Find where the given text appears and provide that cell's center as [x, y] coordinate. 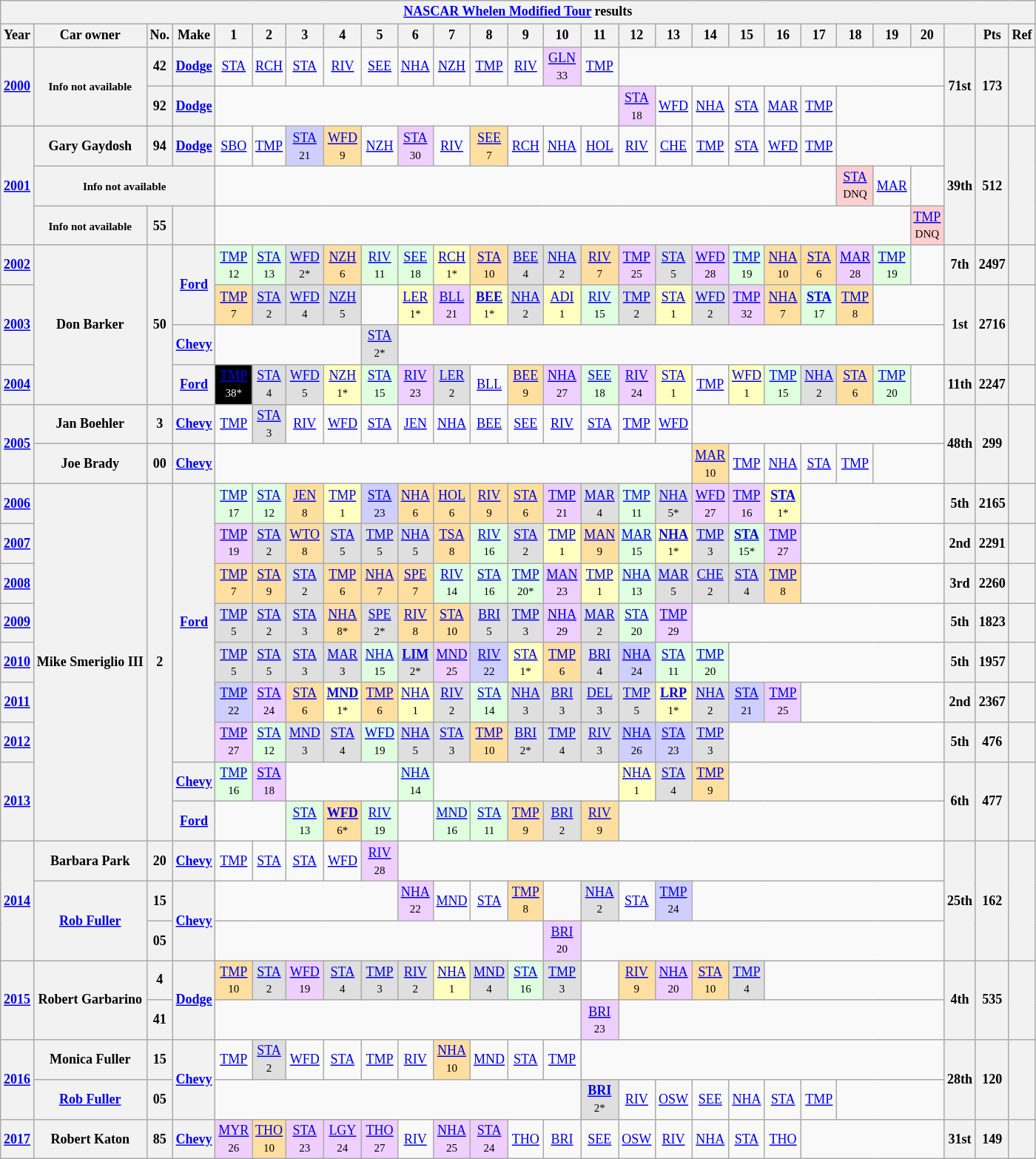
2014 [18, 901]
TMP 24 [673, 901]
Barbara Park [90, 861]
MAR 15 [637, 543]
TMP 11 [637, 503]
SPE 2* [380, 622]
RIV 14 [451, 583]
RIV 15 [599, 305]
BRI [562, 1139]
Joe Brady [90, 464]
RIV 3 [599, 742]
MAR 2 [599, 622]
JEN 8 [305, 503]
TMP 22 [234, 702]
94 [160, 146]
BRI 4 [599, 662]
LRP 1* [673, 702]
2008 [18, 583]
BEE 1* [490, 305]
STA 15 [380, 384]
1st [961, 324]
10 [562, 36]
NHA 24 [637, 662]
BRI 20 [562, 941]
14 [710, 36]
WFD 27 [710, 503]
NHA 13 [637, 583]
TMP 15 [783, 384]
HOL 6 [451, 503]
NHA 14 [415, 782]
THO 10 [269, 1139]
Car owner [90, 36]
477 [992, 801]
NHA 26 [637, 742]
RIV 19 [380, 822]
16 [783, 36]
BRI 2 [562, 822]
BRI 23 [599, 1020]
THO 27 [380, 1139]
11th [961, 384]
2003 [18, 324]
85 [160, 1139]
WFD 5 [305, 384]
28th [961, 1079]
2005 [18, 444]
2017 [18, 1139]
2367 [992, 702]
19 [892, 36]
TMP DNQ [927, 226]
NHA 6 [415, 503]
LER 1* [415, 305]
2011 [18, 702]
MND 3 [305, 742]
299 [992, 444]
2497 [992, 265]
No. [160, 36]
Don Barker [90, 324]
MND 4 [490, 981]
MAR 28 [855, 265]
4th [961, 1001]
NHA 15 [380, 662]
NHA 5* [673, 503]
NZH 6 [343, 265]
12 [637, 36]
WTO 8 [305, 543]
WFD 4 [305, 305]
WFD 2* [305, 265]
STA DNQ [855, 186]
2009 [18, 622]
TMP 12 [234, 265]
NHA 20 [673, 981]
STA 9 [269, 583]
CHE [673, 146]
25th [961, 901]
RIV 22 [490, 662]
5 [380, 36]
6 [415, 36]
42 [160, 67]
Year [18, 36]
ADI 1 [562, 305]
2002 [18, 265]
RCH 1* [451, 265]
Robert Garbarino [90, 1001]
STA 2* [380, 345]
71st [961, 86]
DEL 3 [599, 702]
MYR 26 [234, 1139]
WFD 9 [343, 146]
7 [451, 36]
GLN 33 [562, 67]
31st [961, 1139]
STA 14 [490, 702]
RIV 23 [415, 384]
92 [160, 107]
JEN [415, 424]
00 [160, 464]
TMP 29 [673, 622]
41 [160, 1020]
Mike Smeriglio III [90, 662]
18 [855, 36]
1957 [992, 662]
MAR 5 [673, 583]
MAR 3 [343, 662]
SBO [234, 146]
SEE 7 [490, 146]
39th [961, 185]
8 [490, 36]
RIV 28 [380, 861]
NHA 27 [562, 384]
WFD 1 [747, 384]
MND 16 [451, 822]
512 [992, 185]
1 [234, 36]
WFD 28 [710, 265]
9 [525, 36]
RIV 16 [490, 543]
BRI 3 [562, 702]
WFD 2 [710, 305]
TMP 17 [234, 503]
50 [160, 324]
2247 [992, 384]
149 [992, 1139]
2000 [18, 86]
TMP 38* [234, 384]
TMP 21 [562, 503]
2716 [992, 324]
Robert Katon [90, 1139]
STA 17 [819, 305]
MAN 23 [562, 583]
2012 [18, 742]
Jan Boehler [90, 424]
535 [992, 1001]
STA 15* [747, 543]
NHA 25 [451, 1139]
STA 20 [637, 622]
CHE 2 [710, 583]
2165 [992, 503]
48th [961, 444]
2291 [992, 543]
LER 2 [451, 384]
HOL [599, 146]
TMP 20* [525, 583]
NZH 5 [343, 305]
MAR 4 [599, 503]
RIV 11 [380, 265]
MAR 10 [710, 464]
2015 [18, 1001]
MAN 9 [599, 543]
BLL 21 [451, 305]
NHA 22 [415, 901]
Gary Gaydosh [90, 146]
LIM 2* [415, 662]
2010 [18, 662]
11 [599, 36]
MND 25 [451, 662]
162 [992, 901]
2260 [992, 583]
NASCAR Whelen Modified Tour results [518, 12]
SPE 7 [415, 583]
NHA 3 [525, 702]
BEE 4 [525, 265]
Monica Fuller [90, 1060]
13 [673, 36]
NHA 1* [673, 543]
2013 [18, 801]
2001 [18, 185]
RIV 8 [415, 622]
Pts [992, 36]
2006 [18, 503]
Ref [1022, 36]
2007 [18, 543]
TMP 32 [747, 305]
476 [992, 742]
55 [160, 226]
STA 30 [415, 146]
NHA 8* [343, 622]
WFD 6* [343, 822]
BRI 5 [490, 622]
MND 1* [343, 702]
NZH 1* [343, 384]
BLL [490, 384]
RIV 24 [637, 384]
17 [819, 36]
RIV 7 [599, 265]
173 [992, 86]
120 [992, 1079]
BEE 9 [525, 384]
2004 [18, 384]
BEE [490, 424]
TMP 2 [637, 305]
LGY 24 [343, 1139]
NHA 29 [562, 622]
3rd [961, 583]
TSA 8 [451, 543]
1823 [992, 622]
Make [194, 36]
6th [961, 801]
2016 [18, 1079]
7th [961, 265]
